Pinpoint the cell where the given text exists, returning its [x, y] midpoint coordinate. 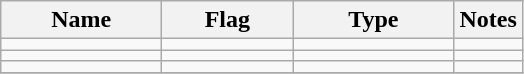
Name [82, 20]
Notes [488, 20]
Flag [228, 20]
Type [374, 20]
